For the text-containing cell, return its midpoint in (x, y) coordinate format. 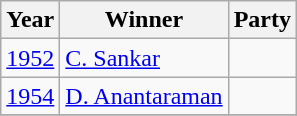
C. Sankar (144, 58)
1954 (30, 96)
D. Anantaraman (144, 96)
Winner (144, 20)
1952 (30, 58)
Party (262, 20)
Year (30, 20)
